Extract the (x, y) coordinate from the center of the cell holding the provided text.  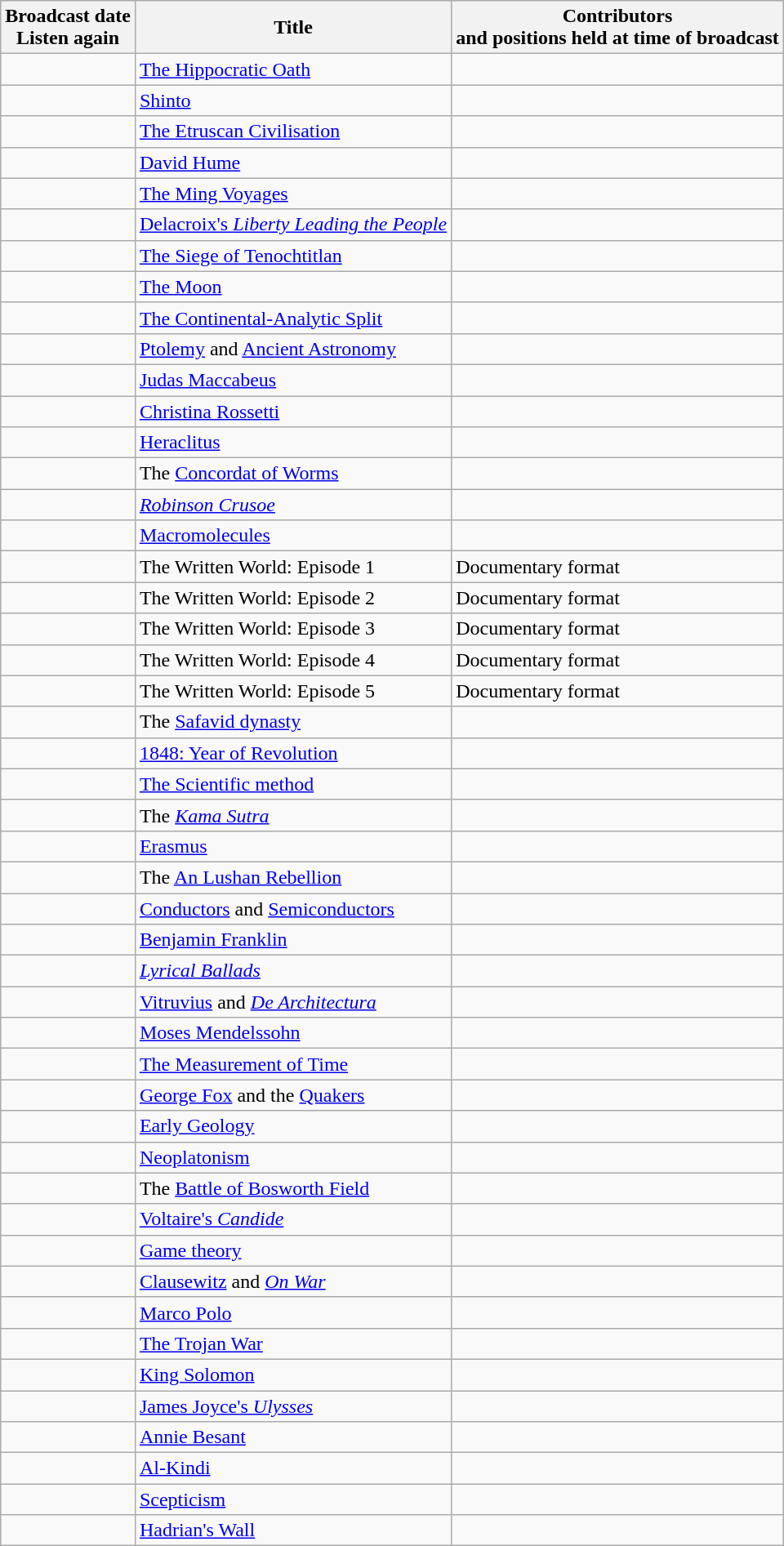
Benjamin Franklin (292, 940)
The Hippocratic Oath (292, 69)
The Etruscan Civilisation (292, 131)
Macromolecules (292, 536)
Shinto (292, 100)
The Concordat of Worms (292, 474)
Early Geology (292, 1126)
Hadrian's Wall (292, 1530)
The Safavid dynasty (292, 722)
Voltaire's Candide (292, 1219)
Moses Mendelssohn (292, 1033)
The Measurement of Time (292, 1064)
Christina Rossetti (292, 411)
Title (292, 28)
Judas Maccabeus (292, 380)
The An Lushan Rebellion (292, 877)
The Scientific method (292, 784)
The Kama Sutra (292, 815)
Vitruvius and De Architectura (292, 1002)
Conductors and Semiconductors (292, 909)
Clausewitz and On War (292, 1281)
Annie Besant (292, 1437)
The Battle of Bosworth Field (292, 1188)
Robinson Crusoe (292, 505)
Lyrical Ballads (292, 971)
The Trojan War (292, 1343)
Contributors and positions held at time of broadcast (617, 28)
Marco Polo (292, 1312)
The Moon (292, 287)
Game theory (292, 1250)
The Written World: Episode 2 (292, 598)
The Ming Voyages (292, 194)
Neoplatonism (292, 1157)
The Siege of Tenochtitlan (292, 256)
Al-Kindi (292, 1468)
Delacroix's Liberty Leading the People (292, 225)
Heraclitus (292, 443)
Scepticism (292, 1499)
King Solomon (292, 1374)
1848: Year of Revolution (292, 753)
The Written World: Episode 1 (292, 567)
David Hume (292, 163)
The Written World: Episode 3 (292, 629)
George Fox and the Quakers (292, 1095)
The Written World: Episode 4 (292, 660)
The Written World: Episode 5 (292, 691)
Ptolemy and Ancient Astronomy (292, 349)
Erasmus (292, 846)
The Continental-Analytic Split (292, 318)
James Joyce's Ulysses (292, 1406)
Broadcast date Listen again (69, 28)
